Determine the (X, Y) coordinate at the center of the cell enclosing the given text.  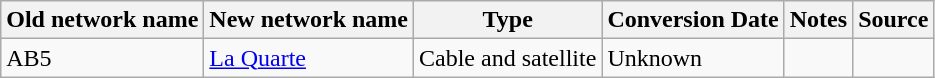
New network name (309, 20)
Type (508, 20)
Unknown (693, 58)
Conversion Date (693, 20)
AB5 (102, 58)
Cable and satellite (508, 58)
Notes (818, 20)
Source (894, 20)
Old network name (102, 20)
La Quarte (309, 58)
